Capture the cell that displays the provided text and extract its [x, y] central coordinate. 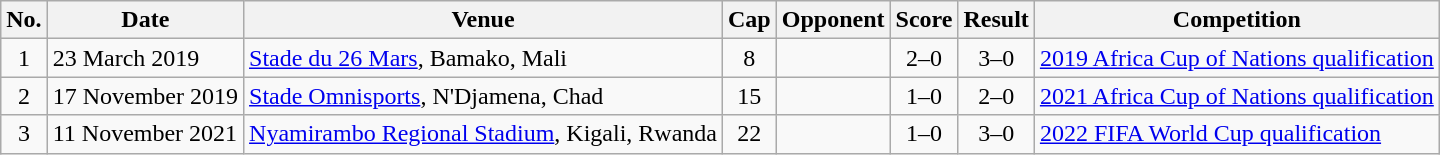
17 November 2019 [145, 96]
8 [750, 58]
22 [750, 134]
2021 Africa Cup of Nations qualification [1236, 96]
Date [145, 20]
2022 FIFA World Cup qualification [1236, 134]
No. [24, 20]
Competition [1236, 20]
Score [924, 20]
2 [24, 96]
23 March 2019 [145, 58]
2019 Africa Cup of Nations qualification [1236, 58]
Cap [750, 20]
15 [750, 96]
Stade du 26 Mars, Bamako, Mali [484, 58]
Nyamirambo Regional Stadium, Kigali, Rwanda [484, 134]
Stade Omnisports, N'Djamena, Chad [484, 96]
3 [24, 134]
Venue [484, 20]
Result [996, 20]
1 [24, 58]
11 November 2021 [145, 134]
Opponent [833, 20]
